Detect which cell encompasses the target text, then output its (x, y) center coordinate. 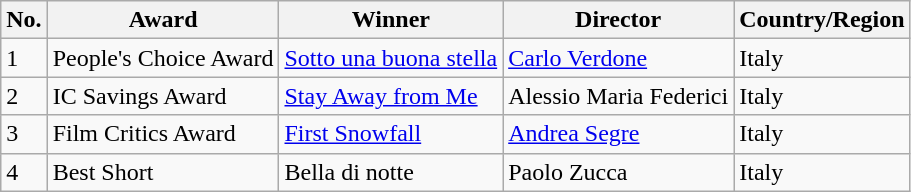
Bella di notte (391, 172)
Carlo Verdone (618, 58)
First Snowfall (391, 134)
Paolo Zucca (618, 172)
Sotto una buona stella (391, 58)
2 (24, 96)
1 (24, 58)
Andrea Segre (618, 134)
4 (24, 172)
IC Savings Award (163, 96)
Film Critics Award (163, 134)
People's Choice Award (163, 58)
Alessio Maria Federici (618, 96)
Country/Region (822, 20)
Director (618, 20)
3 (24, 134)
Best Short (163, 172)
No. (24, 20)
Stay Away from Me (391, 96)
Award (163, 20)
Winner (391, 20)
